Find where the given text appears and provide that cell's center as (X, Y) coordinate. 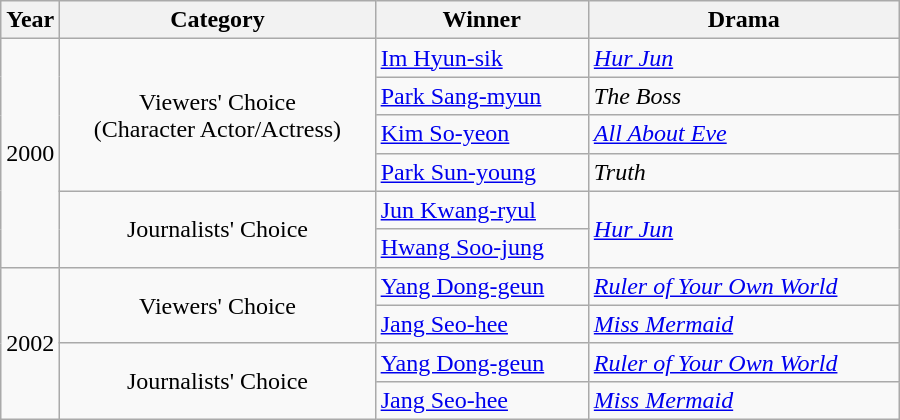
Kim So-yeon (482, 134)
2000 (30, 153)
Hwang Soo-jung (482, 248)
2002 (30, 343)
Winner (482, 20)
Viewers' Choice (218, 305)
All About Eve (744, 134)
Drama (744, 20)
Year (30, 20)
Category (218, 20)
Viewers' Choice (Character Actor/Actress) (218, 115)
Park Sun-young (482, 172)
Jun Kwang-ryul (482, 210)
Truth (744, 172)
Im Hyun-sik (482, 58)
The Boss (744, 96)
Park Sang-myun (482, 96)
